Scan for the cell matching the given text and deliver its (x, y) coordinate at center. 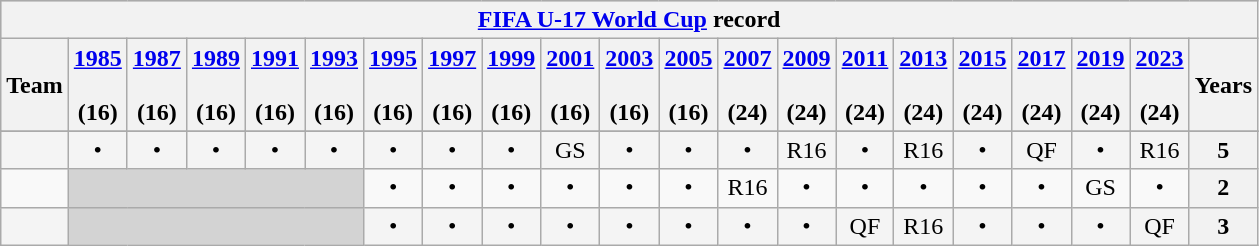
FIFA U-17 World Cup record (630, 20)
3 (1223, 226)
Team (35, 85)
1999(16) (512, 85)
1991(16) (274, 85)
2015(24) (982, 85)
5 (1223, 150)
1985(16) (98, 85)
2003(16) (630, 85)
2007(24) (748, 85)
2017(24) (1042, 85)
1993(16) (334, 85)
2001(16) (570, 85)
2019(24) (1100, 85)
1987(16) (156, 85)
1989(16) (216, 85)
1995(16) (394, 85)
1997(16) (452, 85)
2005(16) (688, 85)
2013(24) (924, 85)
2011(24) (865, 85)
2009(24) (806, 85)
2 (1223, 188)
Years (1223, 85)
2023(24) (1160, 85)
